Locate the cell with the specified text and output its [x, y] center coordinate. 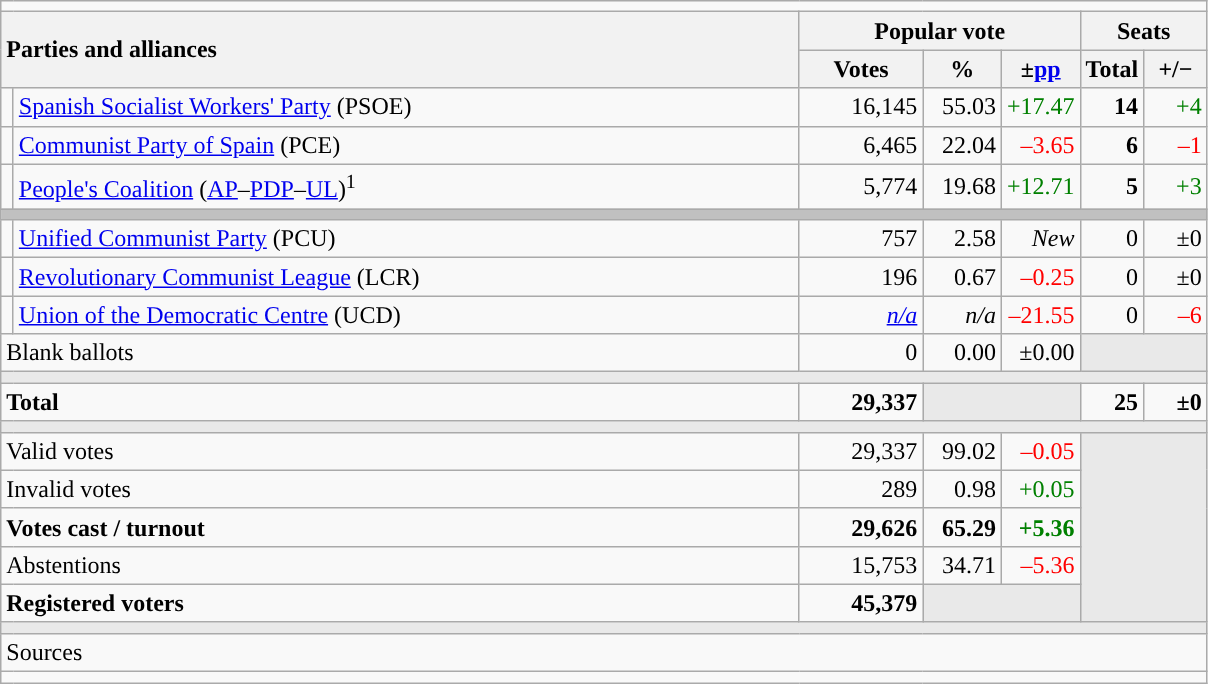
–0.05 [1040, 451]
–21.55 [1040, 315]
Invalid votes [400, 489]
2.58 [962, 239]
34.71 [962, 565]
Blank ballots [400, 353]
Votes [861, 69]
0.67 [962, 277]
–0.25 [1040, 277]
% [962, 69]
196 [861, 277]
+/− [1176, 69]
55.03 [962, 107]
65.29 [962, 527]
Abstentions [400, 565]
6,465 [861, 145]
45,379 [861, 603]
–6 [1176, 315]
Unified Communist Party (PCU) [406, 239]
Sources [604, 652]
Popular vote [940, 31]
Revolutionary Communist League (LCR) [406, 277]
+3 [1176, 186]
757 [861, 239]
29,626 [861, 527]
5 [1112, 186]
New [1040, 239]
Registered voters [400, 603]
+12.71 [1040, 186]
+0.05 [1040, 489]
+4 [1176, 107]
Seats [1144, 31]
±pp [1040, 69]
6 [1112, 145]
Communist Party of Spain (PCE) [406, 145]
5,774 [861, 186]
25 [1112, 402]
Spanish Socialist Workers' Party (PSOE) [406, 107]
±0.00 [1040, 353]
+5.36 [1040, 527]
0.00 [962, 353]
+17.47 [1040, 107]
0.98 [962, 489]
15,753 [861, 565]
14 [1112, 107]
Votes cast / turnout [400, 527]
22.04 [962, 145]
289 [861, 489]
99.02 [962, 451]
16,145 [861, 107]
–5.36 [1040, 565]
19.68 [962, 186]
Union of the Democratic Centre (UCD) [406, 315]
Valid votes [400, 451]
People's Coalition (AP–PDP–UL)1 [406, 186]
Parties and alliances [400, 50]
–3.65 [1040, 145]
–1 [1176, 145]
